Return (X, Y) of the center of cell containing provided text 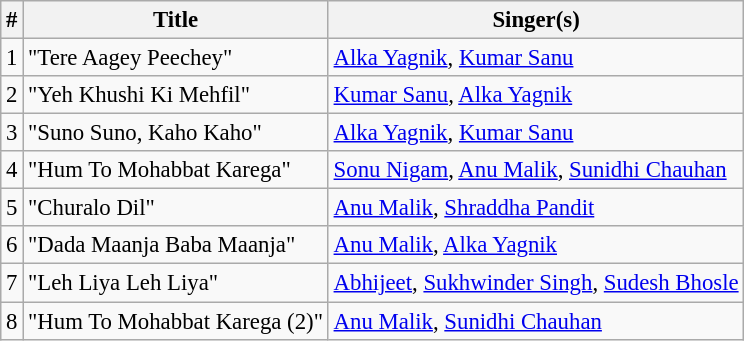
8 (12, 321)
"Churalo Dil" (176, 208)
2 (12, 95)
7 (12, 283)
1 (12, 58)
4 (12, 170)
5 (12, 208)
# (12, 20)
3 (12, 133)
"Hum To Mohabbat Karega" (176, 170)
Sonu Nigam, Anu Malik, Sunidhi Chauhan (536, 170)
"Tere Aagey Peechey" (176, 58)
Kumar Sanu, Alka Yagnik (536, 95)
Anu Malik, Sunidhi Chauhan (536, 321)
"Hum To Mohabbat Karega (2)" (176, 321)
Anu Malik, Shraddha Pandit (536, 208)
Anu Malik, Alka Yagnik (536, 245)
"Dada Maanja Baba Maanja" (176, 245)
6 (12, 245)
Singer(s) (536, 20)
"Yeh Khushi Ki Mehfil" (176, 95)
Title (176, 20)
Abhijeet, Sukhwinder Singh, Sudesh Bhosle (536, 283)
"Leh Liya Leh Liya" (176, 283)
"Suno Suno, Kaho Kaho" (176, 133)
